Output the (x, y) coordinate of the center of the cell containing the given text.  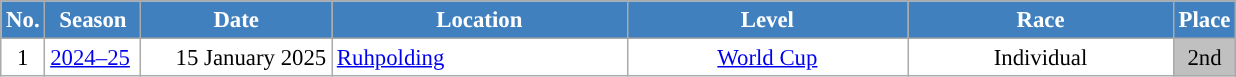
Location (480, 20)
Date (236, 20)
1 (23, 58)
Season (93, 20)
No. (23, 20)
2024–25 (93, 58)
Level (768, 20)
Individual (1041, 58)
Place (1204, 20)
15 January 2025 (236, 58)
2nd (1204, 58)
World Cup (768, 58)
Race (1041, 20)
Ruhpolding (480, 58)
